Pinpoint the cell where the given text exists, returning its [x, y] midpoint coordinate. 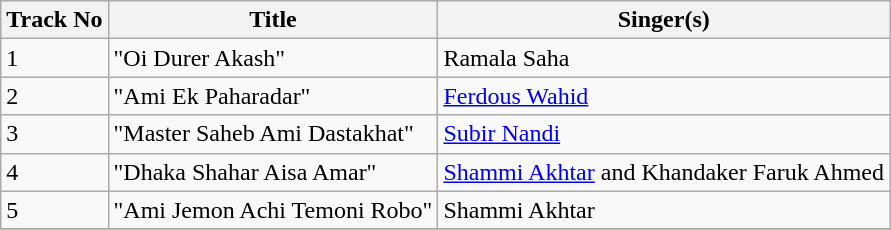
1 [54, 58]
"Ami Jemon Achi Temoni Robo" [273, 210]
Track No [54, 20]
5 [54, 210]
Shammi Akhtar and Khandaker Faruk Ahmed [664, 172]
"Dhaka Shahar Aisa Amar" [273, 172]
2 [54, 96]
Subir Nandi [664, 134]
"Ami Ek Paharadar" [273, 96]
Shammi Akhtar [664, 210]
4 [54, 172]
Ramala Saha [664, 58]
Singer(s) [664, 20]
Title [273, 20]
Ferdous Wahid [664, 96]
"Master Saheb Ami Dastakhat" [273, 134]
3 [54, 134]
"Oi Durer Akash" [273, 58]
